Capture the cell that displays the provided text and extract its (x, y) central coordinate. 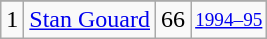
Stan Gouard (90, 20)
66 (174, 20)
1 (12, 20)
1994–95 (229, 20)
